From the cell containing the given text, extract its center point as [X, Y] coordinate. 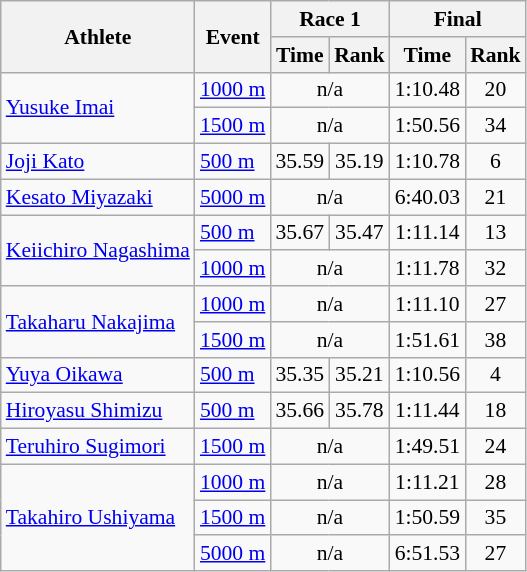
Hiroyasu Shimizu [98, 411]
20 [496, 90]
35.19 [360, 162]
Joji Kato [98, 162]
1:50.59 [428, 518]
Final [458, 19]
1:51.61 [428, 340]
6:51.53 [428, 554]
Yusuke Imai [98, 108]
35 [496, 518]
Kesato Miyazaki [98, 197]
28 [496, 482]
1:11.44 [428, 411]
1:11.21 [428, 482]
35.59 [300, 162]
Takahiro Ushiyama [98, 518]
6 [496, 162]
21 [496, 197]
35.21 [360, 375]
Keiichiro Nagashima [98, 250]
35.66 [300, 411]
34 [496, 126]
Athlete [98, 36]
1:50.56 [428, 126]
4 [496, 375]
35.35 [300, 375]
Yuya Oikawa [98, 375]
Event [232, 36]
Teruhiro Sugimori [98, 447]
13 [496, 233]
1:11.78 [428, 269]
24 [496, 447]
6:40.03 [428, 197]
1:10.48 [428, 90]
Race 1 [330, 19]
Takaharu Nakajima [98, 322]
32 [496, 269]
38 [496, 340]
35.67 [300, 233]
35.78 [360, 411]
1:11.14 [428, 233]
1:10.78 [428, 162]
1:10.56 [428, 375]
1:49.51 [428, 447]
35.47 [360, 233]
1:11.10 [428, 304]
18 [496, 411]
